Find where the given text appears and provide that cell's center as [X, Y] coordinate. 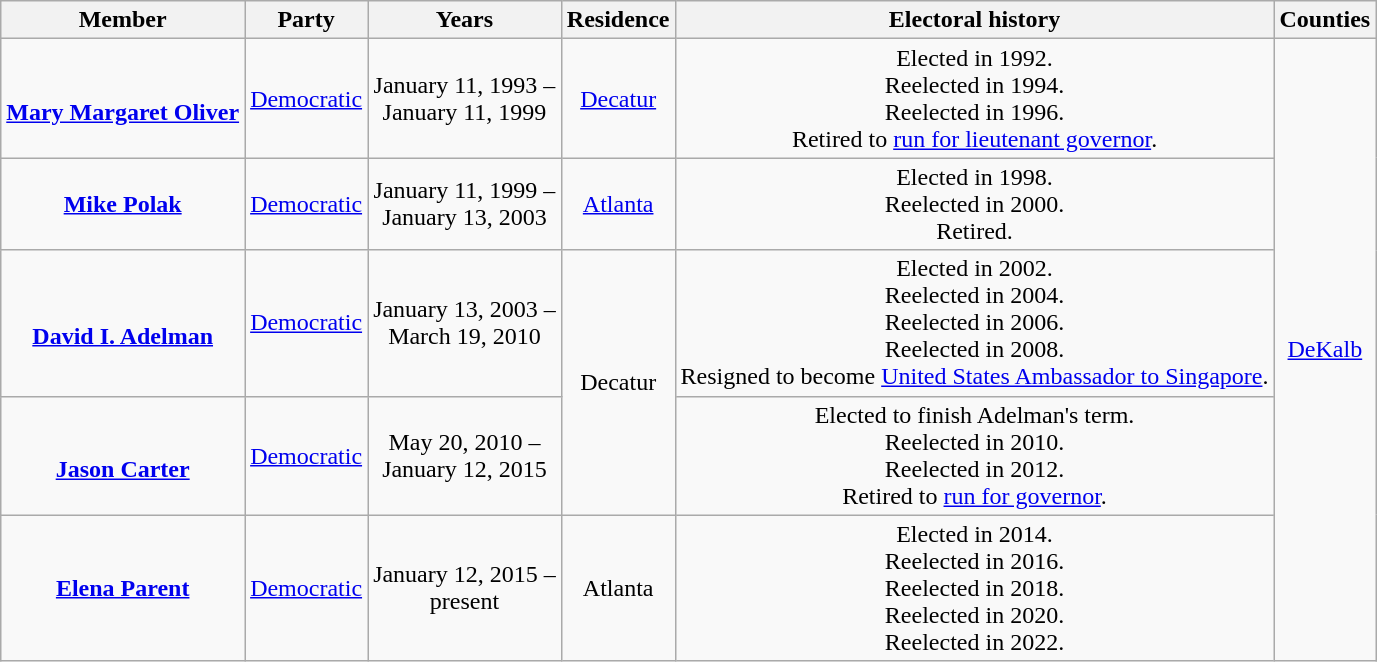
Member [123, 20]
Elena Parent [123, 588]
Party [306, 20]
Elected in 2014.Reelected in 2016.Reelected in 2018.Reelected in 2020.Reelected in 2022. [974, 588]
Residence [618, 20]
Elected in 1998.Reelected in 2000.Retired. [974, 204]
Jason Carter [123, 456]
May 20, 2010 –January 12, 2015 [465, 456]
Mike Polak [123, 204]
DeKalb [1325, 350]
January 11, 1999 –January 13, 2003 [465, 204]
Mary Margaret Oliver [123, 98]
David I. Adelman [123, 323]
January 12, 2015 –present [465, 588]
Electoral history [974, 20]
Elected to finish Adelman's term.Reelected in 2010.Reelected in 2012.Retired to run for governor. [974, 456]
Elected in 1992.Reelected in 1994.Reelected in 1996.Retired to run for lieutenant governor. [974, 98]
Counties [1325, 20]
Years [465, 20]
January 13, 2003 –March 19, 2010 [465, 323]
Elected in 2002.Reelected in 2004.Reelected in 2006.Reelected in 2008.Resigned to become United States Ambassador to Singapore. [974, 323]
January 11, 1993 –January 11, 1999 [465, 98]
